Scan for the cell matching the given text and deliver its (X, Y) coordinate at center. 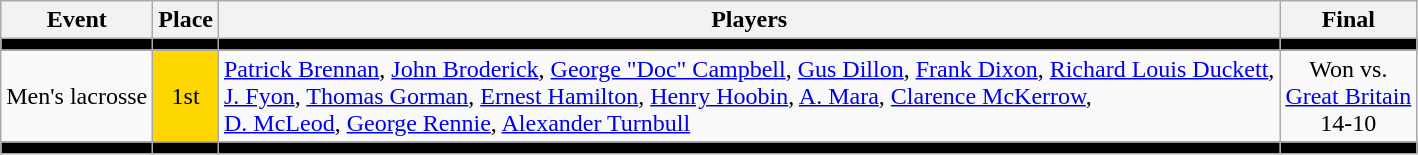
Won vs. Great Britain 14-10 (1348, 96)
1st (186, 96)
Final (1348, 20)
Players (748, 20)
Event (77, 20)
Place (186, 20)
Men's lacrosse (77, 96)
